Pinpoint the cell where the given text exists, returning its (x, y) midpoint coordinate. 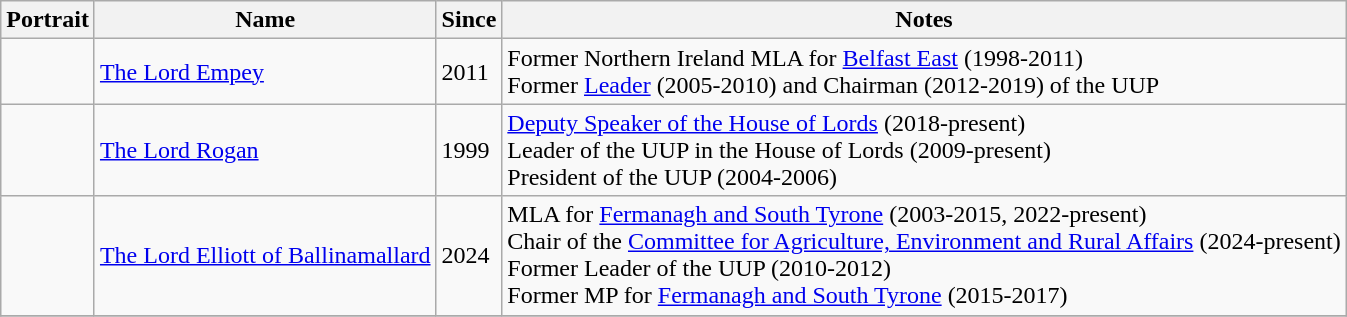
2011 (469, 72)
Name (265, 20)
The Lord Empey (265, 72)
Notes (924, 20)
1999 (469, 150)
The Lord Elliott of Ballinamallard (265, 256)
2024 (469, 256)
Since (469, 20)
The Lord Rogan (265, 150)
Portrait (48, 20)
Deputy Speaker of the House of Lords (2018-present)Leader of the UUP in the House of Lords (2009-present)President of the UUP (2004-2006) (924, 150)
Former Northern Ireland MLA for Belfast East (1998-2011)Former Leader (2005-2010) and Chairman (2012-2019) of the UUP (924, 72)
